Return (X, Y) of the center of cell containing provided text 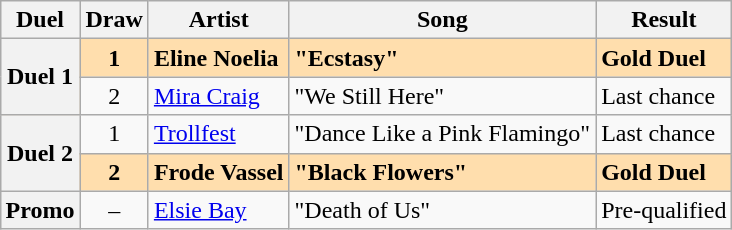
Duel (40, 20)
Frode Vassel (218, 172)
"Death of Us" (442, 210)
Promo (40, 210)
Eline Noelia (218, 58)
Artist (218, 20)
Duel 1 (40, 77)
Draw (114, 20)
Mira Craig (218, 96)
"Ecstasy" (442, 58)
Trollfest (218, 134)
"Dance Like a Pink Flamingo" (442, 134)
Duel 2 (40, 153)
Song (442, 20)
"Black Flowers" (442, 172)
"We Still Here" (442, 96)
Elsie Bay (218, 210)
Pre-qualified (664, 210)
Result (664, 20)
– (114, 210)
